Provide the (x, y) coordinate of the cell's center where the given text is located.  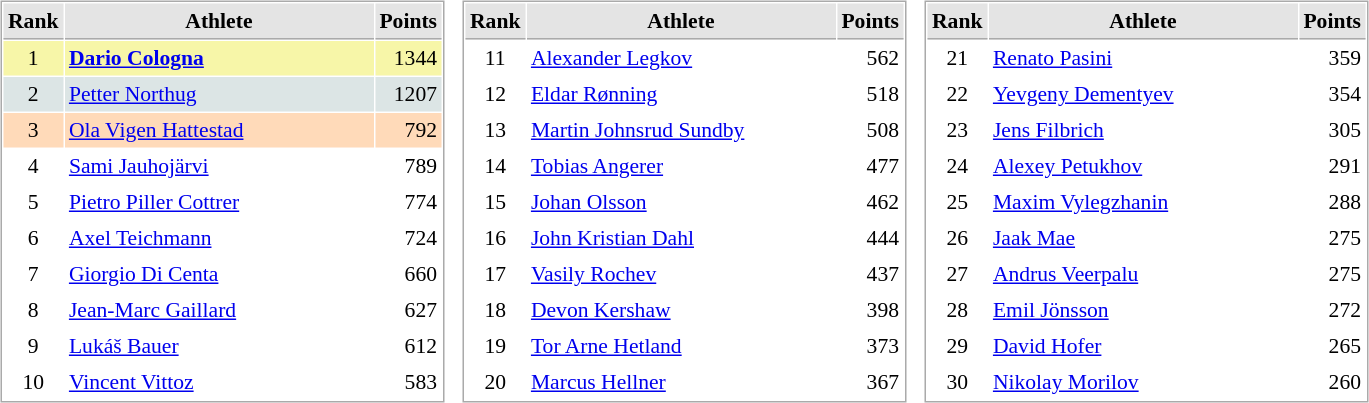
5 (34, 202)
518 (870, 94)
612 (408, 346)
4 (34, 166)
12 (496, 94)
Devon Kershaw (680, 310)
Pietro Piller Cottrer (218, 202)
291 (1332, 166)
23 (958, 130)
Jean-Marc Gaillard (218, 310)
14 (496, 166)
16 (496, 238)
26 (958, 238)
Vincent Vittoz (218, 382)
398 (870, 310)
627 (408, 310)
Vasily Rochev (680, 274)
Eldar Rønning (680, 94)
11 (496, 58)
367 (870, 382)
272 (1332, 310)
789 (408, 166)
13 (496, 130)
437 (870, 274)
21 (958, 58)
Jens Filbrich (1142, 130)
288 (1332, 202)
3 (34, 130)
Johan Olsson (680, 202)
774 (408, 202)
Renato Pasini (1142, 58)
562 (870, 58)
Sami Jauhojärvi (218, 166)
444 (870, 238)
22 (958, 94)
354 (1332, 94)
Yevgeny Dementyev (1142, 94)
Emil Jönsson (1142, 310)
792 (408, 130)
18 (496, 310)
Lukáš Bauer (218, 346)
10 (34, 382)
462 (870, 202)
359 (1332, 58)
Marcus Hellner (680, 382)
29 (958, 346)
2 (34, 94)
583 (408, 382)
305 (1332, 130)
Ola Vigen Hattestad (218, 130)
Axel Teichmann (218, 238)
6 (34, 238)
24 (958, 166)
30 (958, 382)
373 (870, 346)
Tobias Angerer (680, 166)
1 (34, 58)
Petter Northug (218, 94)
660 (408, 274)
28 (958, 310)
8 (34, 310)
Alexey Petukhov (1142, 166)
Nikolay Morilov (1142, 382)
19 (496, 346)
Dario Cologna (218, 58)
260 (1332, 382)
7 (34, 274)
265 (1332, 346)
15 (496, 202)
David Hofer (1142, 346)
Giorgio Di Centa (218, 274)
Andrus Veerpalu (1142, 274)
Alexander Legkov (680, 58)
20 (496, 382)
9 (34, 346)
508 (870, 130)
25 (958, 202)
Tor Arne Hetland (680, 346)
724 (408, 238)
John Kristian Dahl (680, 238)
Jaak Mae (1142, 238)
17 (496, 274)
Maxim Vylegzhanin (1142, 202)
Martin Johnsrud Sundby (680, 130)
1344 (408, 58)
27 (958, 274)
1207 (408, 94)
477 (870, 166)
